Locate the cell with the specified text and output its [x, y] center coordinate. 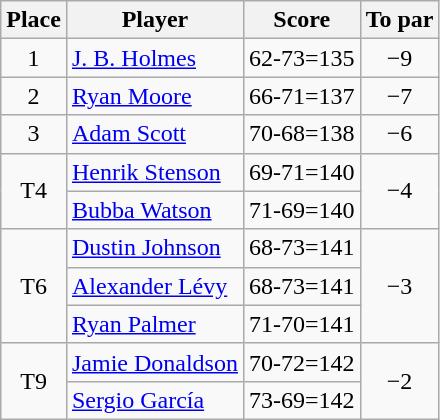
Ryan Palmer [154, 324]
69-71=140 [302, 172]
Jamie Donaldson [154, 362]
71-70=141 [302, 324]
−6 [400, 134]
T9 [34, 381]
Place [34, 20]
J. B. Holmes [154, 58]
70-68=138 [302, 134]
T4 [34, 191]
−9 [400, 58]
−3 [400, 286]
T6 [34, 286]
Bubba Watson [154, 210]
Dustin Johnson [154, 248]
Alexander Lévy [154, 286]
66-71=137 [302, 96]
Henrik Stenson [154, 172]
−4 [400, 191]
−2 [400, 381]
71-69=140 [302, 210]
70-72=142 [302, 362]
Ryan Moore [154, 96]
Sergio García [154, 400]
1 [34, 58]
Adam Scott [154, 134]
−7 [400, 96]
73-69=142 [302, 400]
3 [34, 134]
Score [302, 20]
To par [400, 20]
Player [154, 20]
62-73=135 [302, 58]
2 [34, 96]
